Scan for the cell matching the given text and deliver its (X, Y) coordinate at center. 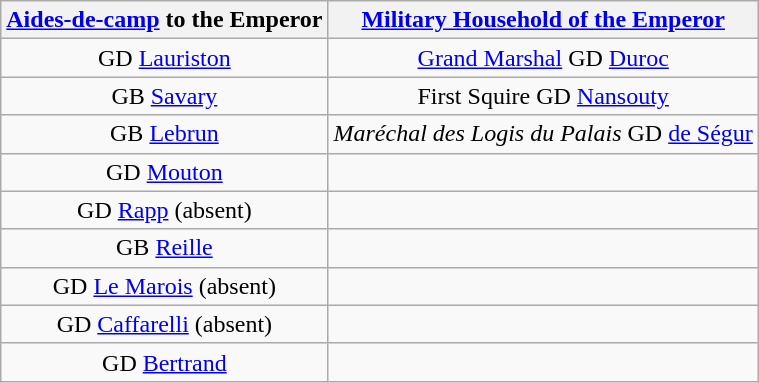
Aides-de-camp to the Emperor (164, 20)
First Squire GD Nansouty (543, 96)
GB Savary (164, 96)
Military Household of the Emperor (543, 20)
GD Lauriston (164, 58)
GD Bertrand (164, 362)
Maréchal des Logis du Palais GD de Ségur (543, 134)
GB Lebrun (164, 134)
GD Rapp (absent) (164, 210)
GD Mouton (164, 172)
GD Le Marois (absent) (164, 286)
GB Reille (164, 248)
Grand Marshal GD Duroc (543, 58)
GD Caffarelli (absent) (164, 324)
